Pinpoint the cell where the given text exists, returning its [X, Y] midpoint coordinate. 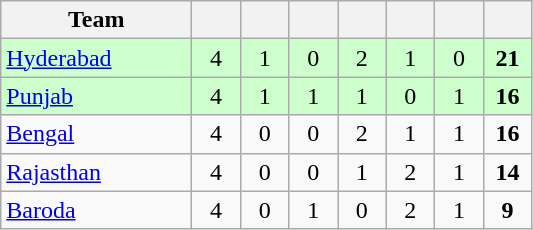
9 [508, 210]
Bengal [96, 134]
21 [508, 58]
14 [508, 172]
Team [96, 20]
Punjab [96, 96]
Hyderabad [96, 58]
Baroda [96, 210]
Rajasthan [96, 172]
